Locate the cell with the specified text and output its [x, y] center coordinate. 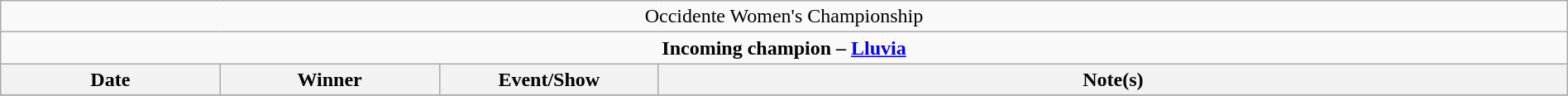
Occidente Women's Championship [784, 17]
Note(s) [1113, 79]
Date [111, 79]
Event/Show [549, 79]
Winner [329, 79]
Incoming champion – Lluvia [784, 48]
